Return the [x, y] coordinate for the center point of the cell that contains the specified text.  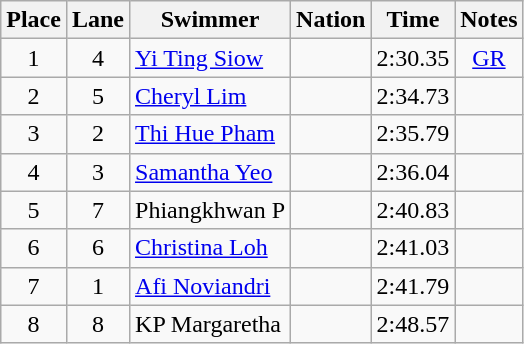
Christina Loh [210, 248]
2:41.79 [413, 286]
2:36.04 [413, 172]
Yi Ting Siow [210, 58]
KP Margaretha [210, 324]
2:48.57 [413, 324]
Phiangkhwan P [210, 210]
GR [489, 58]
2:35.79 [413, 134]
Samantha Yeo [210, 172]
Nation [331, 20]
Cheryl Lim [210, 96]
Place [34, 20]
2:40.83 [413, 210]
Swimmer [210, 20]
Thi Hue Pham [210, 134]
2:30.35 [413, 58]
Notes [489, 20]
Afi Noviandri [210, 286]
Lane [98, 20]
2:41.03 [413, 248]
2:34.73 [413, 96]
Time [413, 20]
